Output the [X, Y] coordinate of the center of the cell containing the given text.  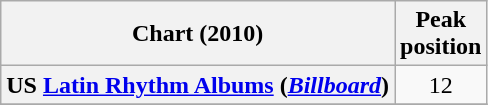
12 [441, 85]
Chart (2010) [198, 34]
US Latin Rhythm Albums (Billboard) [198, 85]
Peakposition [441, 34]
